Scan for the cell matching the given text and deliver its (X, Y) coordinate at center. 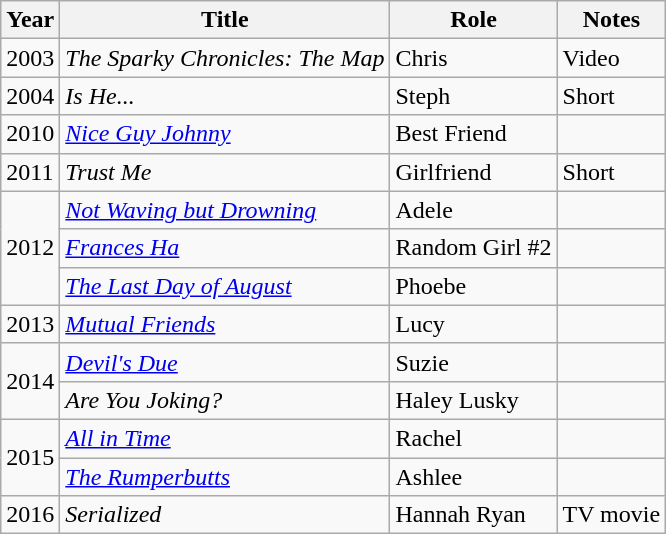
Steph (474, 96)
Rachel (474, 438)
2013 (30, 324)
2004 (30, 96)
Best Friend (474, 134)
Girlfriend (474, 172)
Ashlee (474, 477)
TV movie (612, 515)
Adele (474, 210)
The Rumperbutts (225, 477)
2010 (30, 134)
Haley Lusky (474, 400)
Hannah Ryan (474, 515)
2012 (30, 248)
Phoebe (474, 286)
Role (474, 20)
Serialized (225, 515)
2003 (30, 58)
2014 (30, 381)
Mutual Friends (225, 324)
Year (30, 20)
Is He... (225, 96)
All in Time (225, 438)
Video (612, 58)
Suzie (474, 362)
The Sparky Chronicles: The Map (225, 58)
Lucy (474, 324)
Title (225, 20)
Devil's Due (225, 362)
The Last Day of August (225, 286)
2016 (30, 515)
Notes (612, 20)
Random Girl #2 (474, 248)
2015 (30, 457)
Trust Me (225, 172)
Not Waving but Drowning (225, 210)
Frances Ha (225, 248)
Nice Guy Johnny (225, 134)
Are You Joking? (225, 400)
2011 (30, 172)
Chris (474, 58)
